Locate the cell with the specified text and output its [X, Y] center coordinate. 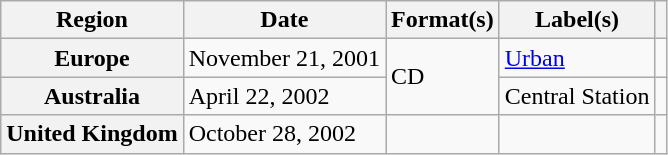
United Kingdom [92, 134]
Urban [577, 58]
April 22, 2002 [284, 96]
Australia [92, 96]
October 28, 2002 [284, 134]
Central Station [577, 96]
Format(s) [443, 20]
Label(s) [577, 20]
Region [92, 20]
CD [443, 77]
Date [284, 20]
Europe [92, 58]
November 21, 2001 [284, 58]
